Return [X, Y] of the center of cell containing provided text 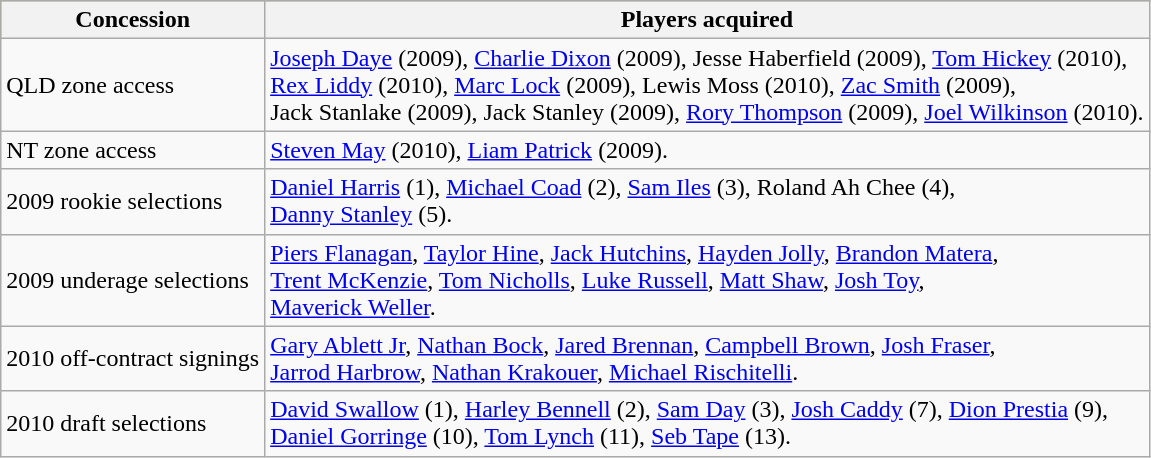
David Swallow (1), Harley Bennell (2), Sam Day (3), Josh Caddy (7), Dion Prestia (9), Daniel Gorringe (10), Tom Lynch (11), Seb Tape (13). [707, 424]
2010 off-contract signings [133, 358]
Gary Ablett Jr, Nathan Bock, Jared Brennan, Campbell Brown, Josh Fraser, Jarrod Harbrow, Nathan Krakouer, Michael Rischitelli. [707, 358]
2009 rookie selections [133, 202]
Players acquired [707, 20]
Steven May (2010), Liam Patrick (2009). [707, 150]
2009 underage selections [133, 280]
NT zone access [133, 150]
Daniel Harris (1), Michael Coad (2), Sam Iles (3), Roland Ah Chee (4), Danny Stanley (5). [707, 202]
Concession [133, 20]
QLD zone access [133, 85]
2010 draft selections [133, 424]
